For the text-containing cell, return its midpoint in [X, Y] coordinate format. 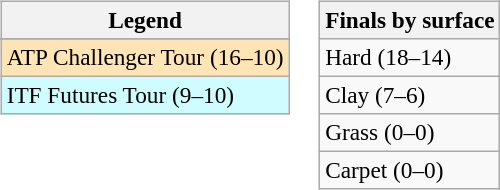
Finals by surface [410, 20]
Hard (18–14) [410, 57]
Clay (7–6) [410, 95]
Grass (0–0) [410, 133]
Legend [145, 20]
ATP Challenger Tour (16–10) [145, 57]
ITF Futures Tour (9–10) [145, 95]
Carpet (0–0) [410, 171]
